Detect which cell encompasses the target text, then output its [x, y] center coordinate. 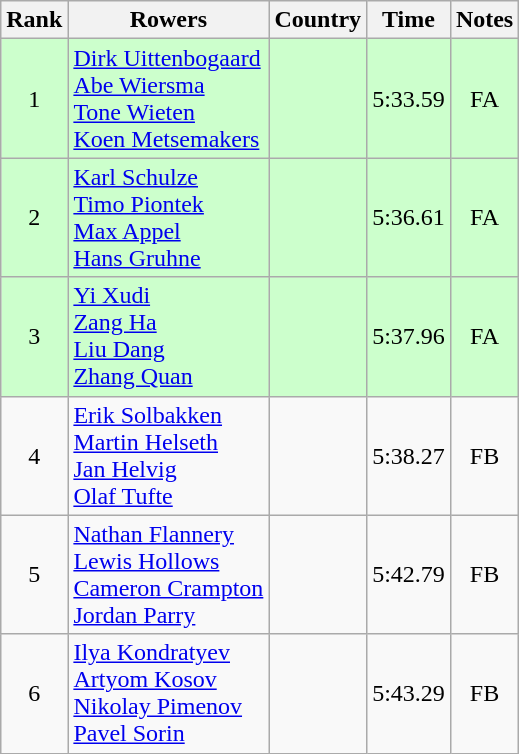
Time [409, 20]
Rowers [168, 20]
5:36.61 [409, 218]
4 [34, 456]
5:37.96 [409, 336]
Yi XudiZang HaLiu DangZhang Quan [168, 336]
5:38.27 [409, 456]
Ilya KondratyevArtyom KosovNikolay PimenovPavel Sorin [168, 694]
5:33.59 [409, 98]
Erik SolbakkenMartin HelsethJan HelvigOlaf Tufte [168, 456]
Rank [34, 20]
Country [318, 20]
5:42.79 [409, 574]
Karl SchulzeTimo PiontekMax AppelHans Gruhne [168, 218]
2 [34, 218]
Notes [484, 20]
6 [34, 694]
Dirk UittenbogaardAbe WiersmaTone WietenKoen Metsemakers [168, 98]
5:43.29 [409, 694]
3 [34, 336]
1 [34, 98]
5 [34, 574]
Nathan FlanneryLewis HollowsCameron CramptonJordan Parry [168, 574]
